Determine the (X, Y) coordinate at the center of the cell enclosing the given text.  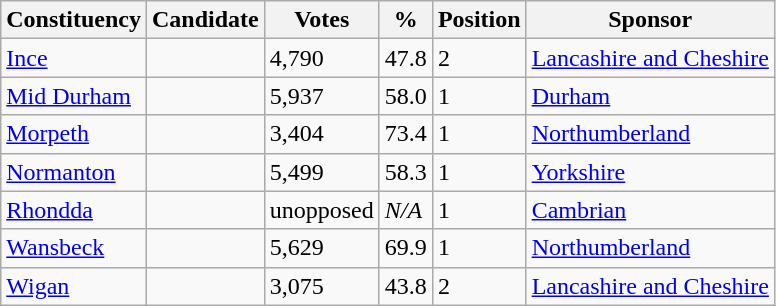
Cambrian (650, 210)
Mid Durham (74, 96)
Yorkshire (650, 172)
Constituency (74, 20)
73.4 (406, 134)
Wigan (74, 286)
N/A (406, 210)
Durham (650, 96)
Wansbeck (74, 248)
Morpeth (74, 134)
Sponsor (650, 20)
Votes (322, 20)
3,075 (322, 286)
Candidate (205, 20)
5,937 (322, 96)
5,499 (322, 172)
43.8 (406, 286)
3,404 (322, 134)
Ince (74, 58)
Position (479, 20)
69.9 (406, 248)
% (406, 20)
4,790 (322, 58)
47.8 (406, 58)
58.3 (406, 172)
Rhondda (74, 210)
Normanton (74, 172)
5,629 (322, 248)
58.0 (406, 96)
unopposed (322, 210)
